Pinpoint the cell where the given text exists, returning its [X, Y] midpoint coordinate. 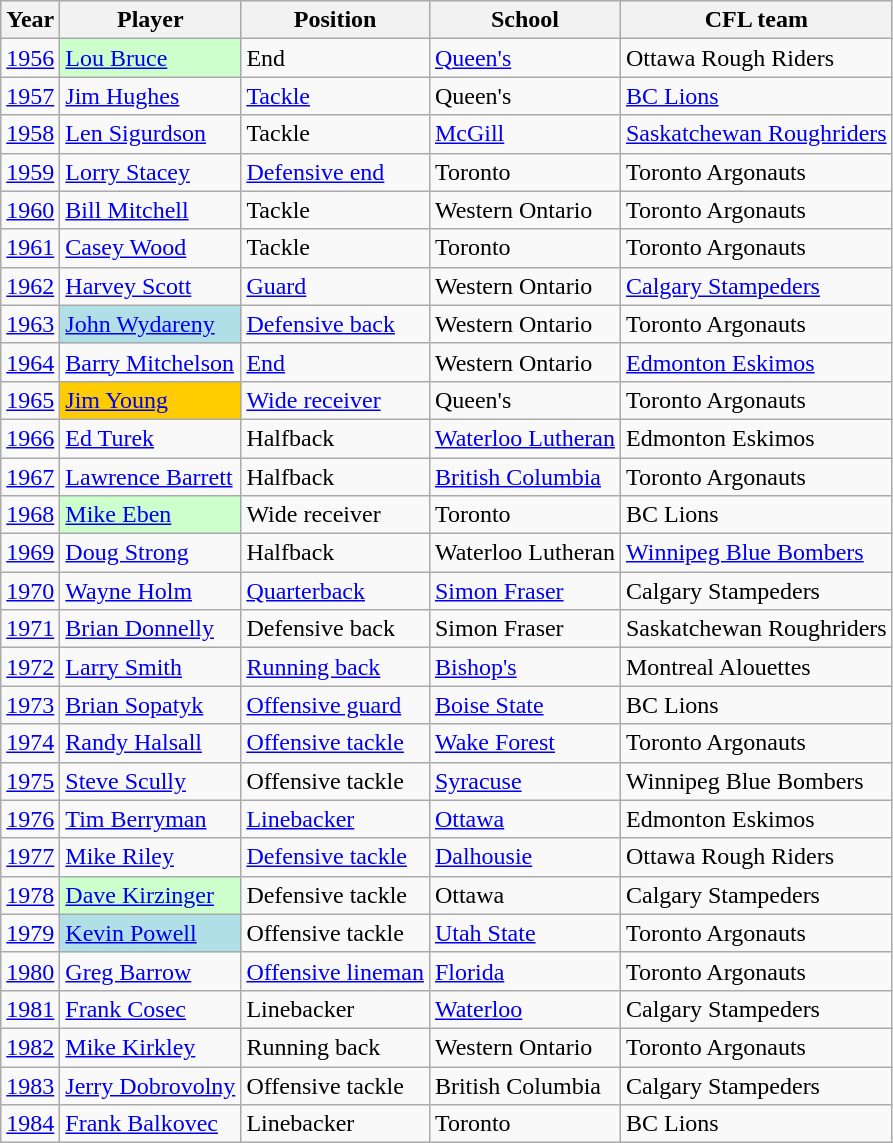
Defensive end [336, 172]
Greg Barrow [150, 971]
1977 [30, 857]
Bill Mitchell [150, 210]
1982 [30, 1047]
Randy Halsall [150, 743]
Florida [524, 971]
1961 [30, 248]
Jerry Dobrovolny [150, 1085]
1972 [30, 667]
Jim Young [150, 400]
1956 [30, 58]
Doug Strong [150, 553]
Syracuse [524, 781]
Brian Sopatyk [150, 705]
Bishop's [524, 667]
Mike Kirkley [150, 1047]
1964 [30, 362]
Offensive guard [336, 705]
Boise State [524, 705]
1975 [30, 781]
Ed Turek [150, 438]
1976 [30, 819]
1983 [30, 1085]
Lou Bruce [150, 58]
1973 [30, 705]
Year [30, 20]
Frank Balkovec [150, 1124]
Guard [336, 286]
1979 [30, 933]
McGill [524, 134]
1963 [30, 324]
Quarterback [336, 591]
1958 [30, 134]
Jim Hughes [150, 96]
Mike Riley [150, 857]
Waterloo [524, 1009]
CFL team [756, 20]
School [524, 20]
1981 [30, 1009]
Larry Smith [150, 667]
Barry Mitchelson [150, 362]
Dave Kirzinger [150, 895]
Mike Eben [150, 515]
John Wydareny [150, 324]
1980 [30, 971]
Steve Scully [150, 781]
Player [150, 20]
1971 [30, 629]
Frank Cosec [150, 1009]
1984 [30, 1124]
1970 [30, 591]
Lorry Stacey [150, 172]
1978 [30, 895]
1962 [30, 286]
1959 [30, 172]
Harvey Scott [150, 286]
1960 [30, 210]
1974 [30, 743]
Tim Berryman [150, 819]
Casey Wood [150, 248]
Brian Donnelly [150, 629]
1968 [30, 515]
Kevin Powell [150, 933]
1957 [30, 96]
Len Sigurdson [150, 134]
Wayne Holm [150, 591]
Utah State [524, 933]
Position [336, 20]
Wake Forest [524, 743]
Dalhousie [524, 857]
Lawrence Barrett [150, 477]
Montreal Alouettes [756, 667]
Offensive lineman [336, 971]
1965 [30, 400]
1969 [30, 553]
1967 [30, 477]
1966 [30, 438]
